Provide the [x, y] coordinate of the cell's center where the given text is located.  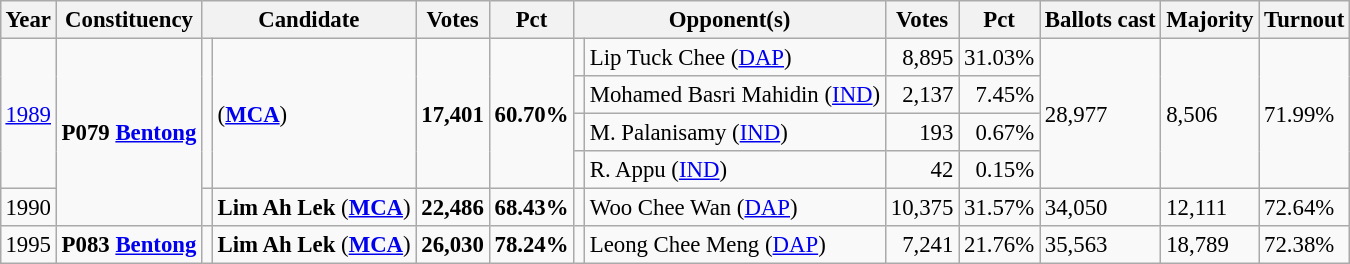
31.57% [1000, 208]
0.15% [1000, 170]
68.43% [532, 208]
Constituency [128, 20]
18,789 [1210, 245]
Lip Tuck Chee (DAP) [734, 57]
72.38% [1304, 245]
2,137 [922, 95]
Ballots cast [1100, 20]
8,895 [922, 57]
8,506 [1210, 113]
Woo Chee Wan (DAP) [734, 208]
(MCA) [314, 113]
72.64% [1304, 208]
M. Palanisamy (IND) [734, 133]
7,241 [922, 245]
34,050 [1100, 208]
Opponent(s) [730, 20]
1995 [28, 245]
193 [922, 133]
Year [28, 20]
Turnout [1304, 20]
12,111 [1210, 208]
78.24% [532, 245]
Candidate [309, 20]
21.76% [1000, 245]
P083 Bentong [128, 245]
7.45% [1000, 95]
10,375 [922, 208]
28,977 [1100, 113]
0.67% [1000, 133]
35,563 [1100, 245]
Majority [1210, 20]
1989 [28, 113]
22,486 [452, 208]
60.70% [532, 113]
Leong Chee Meng (DAP) [734, 245]
1990 [28, 208]
26,030 [452, 245]
71.99% [1304, 113]
Mohamed Basri Mahidin (IND) [734, 95]
31.03% [1000, 57]
17,401 [452, 113]
P079 Bentong [128, 132]
42 [922, 170]
R. Appu (IND) [734, 170]
